Output the [X, Y] coordinate of the center of the cell containing the given text.  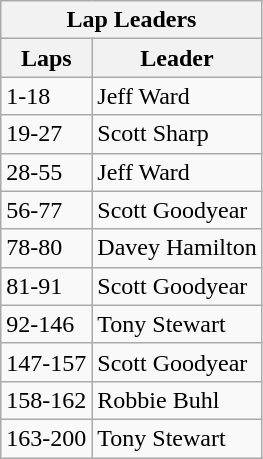
147-157 [46, 362]
56-77 [46, 210]
163-200 [46, 438]
Davey Hamilton [177, 248]
Laps [46, 58]
81-91 [46, 286]
78-80 [46, 248]
28-55 [46, 172]
Scott Sharp [177, 134]
158-162 [46, 400]
Lap Leaders [132, 20]
92-146 [46, 324]
Leader [177, 58]
19-27 [46, 134]
Robbie Buhl [177, 400]
1-18 [46, 96]
